For the text-containing cell, return its midpoint in [X, Y] coordinate format. 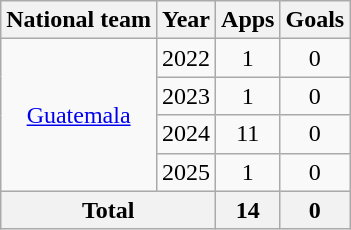
Year [186, 20]
Goals [315, 20]
2025 [186, 172]
Apps [248, 20]
2023 [186, 96]
2022 [186, 58]
2024 [186, 134]
Total [108, 210]
National team [79, 20]
11 [248, 134]
Guatemala [79, 115]
14 [248, 210]
